Identify which cell holds the provided text, then report its [X, Y] central coordinate. 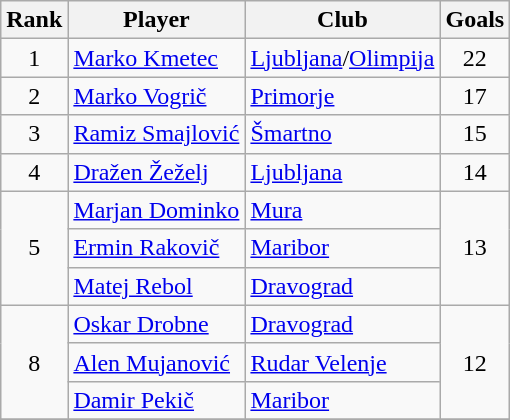
22 [475, 58]
Dražen Žeželj [156, 172]
4 [34, 172]
Primorje [342, 96]
8 [34, 362]
Ramiz Smajlović [156, 134]
Marjan Dominko [156, 210]
Ljubljana/Olimpija [342, 58]
13 [475, 248]
Alen Mujanović [156, 362]
17 [475, 96]
15 [475, 134]
2 [34, 96]
Oskar Drobne [156, 324]
Player [156, 20]
5 [34, 248]
12 [475, 362]
3 [34, 134]
Rudar Velenje [342, 362]
Ljubljana [342, 172]
Damir Pekič [156, 400]
1 [34, 58]
Goals [475, 20]
Šmartno [342, 134]
Ermin Rakovič [156, 248]
Marko Kmetec [156, 58]
Club [342, 20]
Marko Vogrič [156, 96]
Matej Rebol [156, 286]
14 [475, 172]
Mura [342, 210]
Rank [34, 20]
